Identify which cell holds the provided text, then report its [x, y] central coordinate. 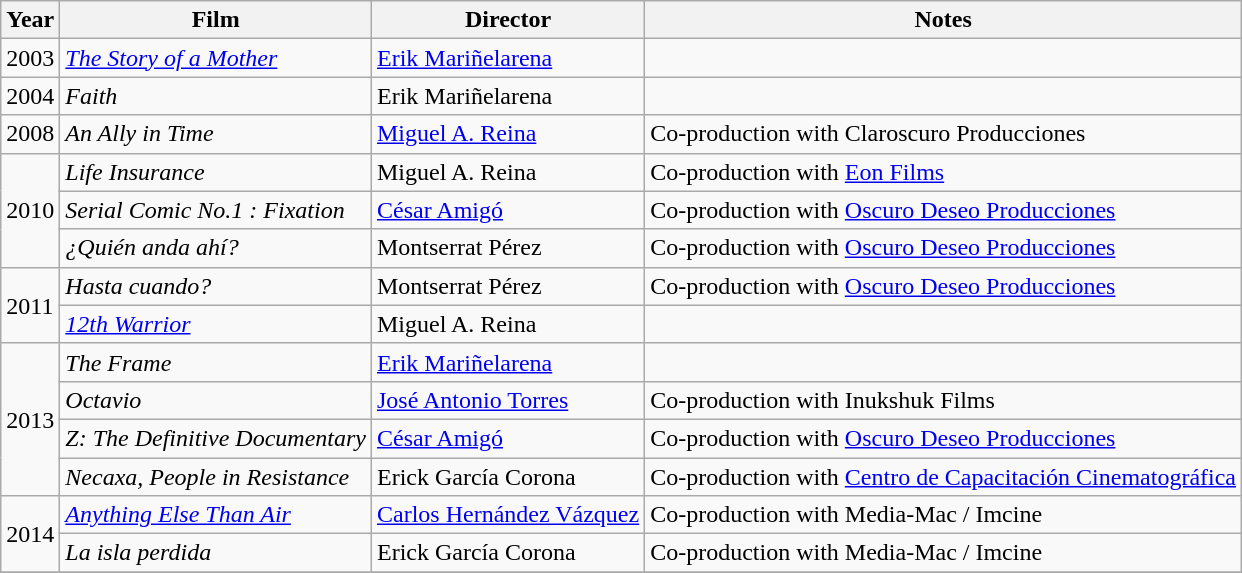
Z: The Definitive Documentary [216, 438]
2003 [30, 58]
Serial Comic No.1 : Fixation [216, 210]
Co-production with Centro de Capacitación Cinematográfica [944, 477]
2013 [30, 419]
Hasta cuando? [216, 286]
The Frame [216, 362]
La isla perdida [216, 553]
Year [30, 20]
Co-production with Claroscuro Producciones [944, 134]
2010 [30, 210]
Carlos Hernández Vázquez [508, 515]
12th Warrior [216, 324]
Notes [944, 20]
Necaxa, People in Resistance [216, 477]
Director [508, 20]
¿Quién anda ahí? [216, 248]
2014 [30, 534]
José Antonio Torres [508, 400]
An Ally in Time [216, 134]
Co-production with Eon Films [944, 172]
Octavio [216, 400]
2004 [30, 96]
The Story of a Mother [216, 58]
Faith [216, 96]
2008 [30, 134]
Life Insurance [216, 172]
Co-production with Inukshuk Films [944, 400]
Anything Else Than Air [216, 515]
2011 [30, 305]
Film [216, 20]
